Determine the [X, Y] coordinate at the center of the cell enclosing the given text.  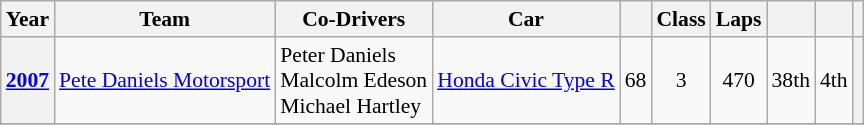
68 [636, 80]
Class [680, 19]
Peter Daniels Malcolm Edeson Michael Hartley [354, 80]
Laps [739, 19]
Year [28, 19]
Pete Daniels Motorsport [164, 80]
3 [680, 80]
Car [526, 19]
Team [164, 19]
38th [790, 80]
Co-Drivers [354, 19]
4th [834, 80]
470 [739, 80]
Honda Civic Type R [526, 80]
2007 [28, 80]
